Pinpoint the cell where the given text exists, returning its [X, Y] midpoint coordinate. 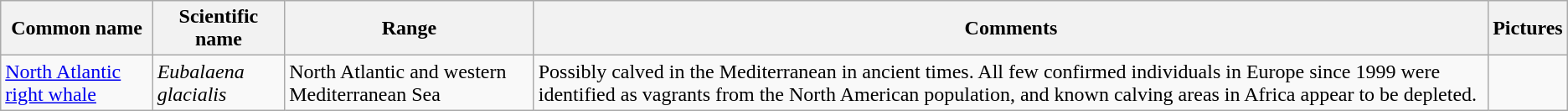
Pictures [1528, 29]
Comments [1010, 29]
North Atlantic right whale [77, 82]
Common name [77, 29]
Scientific name [219, 29]
Eubalaena glacialis [219, 82]
North Atlantic and western Mediterranean Sea [410, 82]
Range [410, 29]
